Find where the given text appears and provide that cell's center as [X, Y] coordinate. 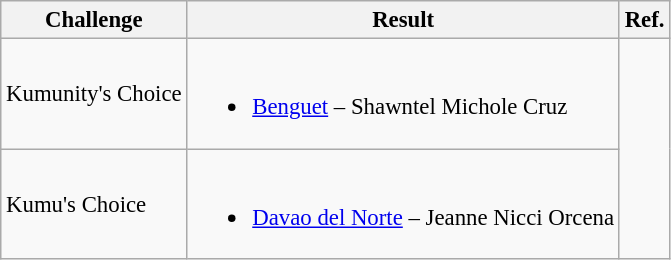
Ref. [644, 20]
Davao del Norte – Jeanne Nicci Orcena [403, 204]
Challenge [94, 20]
Kumunity's Choice [94, 94]
Benguet – Shawntel Michole Cruz [403, 94]
Result [403, 20]
Kumu's Choice [94, 204]
